Determine the [x, y] coordinate at the center of the cell enclosing the given text.  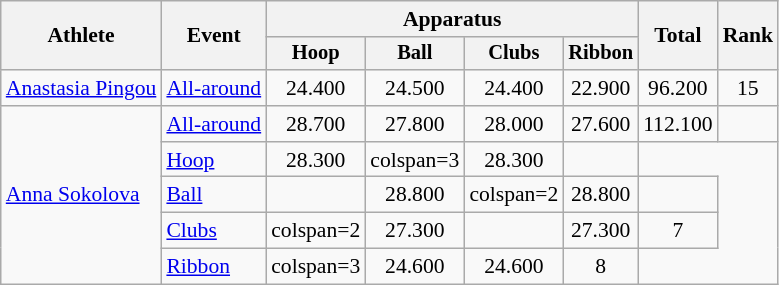
8 [600, 267]
Rank [748, 36]
Anastasia Pingou [82, 88]
112.100 [678, 124]
28.000 [514, 124]
27.600 [600, 124]
Athlete [82, 36]
Anna Sokolova [82, 195]
22.900 [600, 88]
Event [214, 36]
24.500 [414, 88]
27.800 [414, 124]
Apparatus [452, 19]
15 [748, 88]
Total [678, 36]
96.200 [678, 88]
7 [678, 231]
28.700 [316, 124]
